Provide the [X, Y] coordinate of the cell's center where the given text is located.  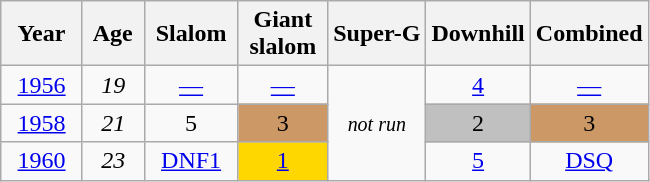
Super-G [377, 34]
DNF1 [191, 161]
DSQ [589, 161]
Age [113, 34]
Year [42, 34]
Downhill [478, 34]
Slalom [191, 34]
1956 [42, 85]
not run [377, 123]
Combined [589, 34]
23 [113, 161]
2 [478, 123]
4 [478, 85]
19 [113, 85]
1 [283, 161]
1960 [42, 161]
21 [113, 123]
Giant slalom [283, 34]
1958 [42, 123]
